Return the [x, y] coordinate for the center point of the cell that contains the specified text.  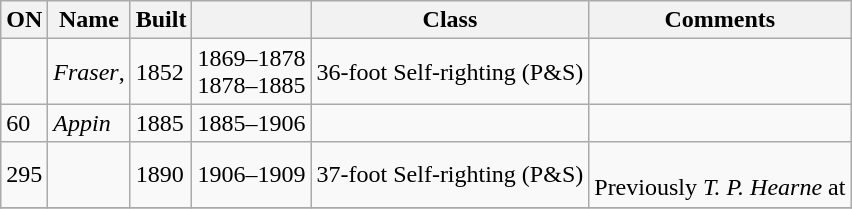
Name [89, 20]
1852 [161, 72]
1890 [161, 174]
36-foot Self-righting (P&S) [450, 72]
Comments [720, 20]
Fraser, [89, 72]
37-foot Self-righting (P&S) [450, 174]
1885–1906 [252, 123]
295 [24, 174]
1885 [161, 123]
ON [24, 20]
1906–1909 [252, 174]
Appin [89, 123]
Built [161, 20]
60 [24, 123]
Class [450, 20]
1869–18781878–1885 [252, 72]
Previously T. P. Hearne at [720, 174]
